Extract the (X, Y) coordinate from the center of the cell holding the provided text.  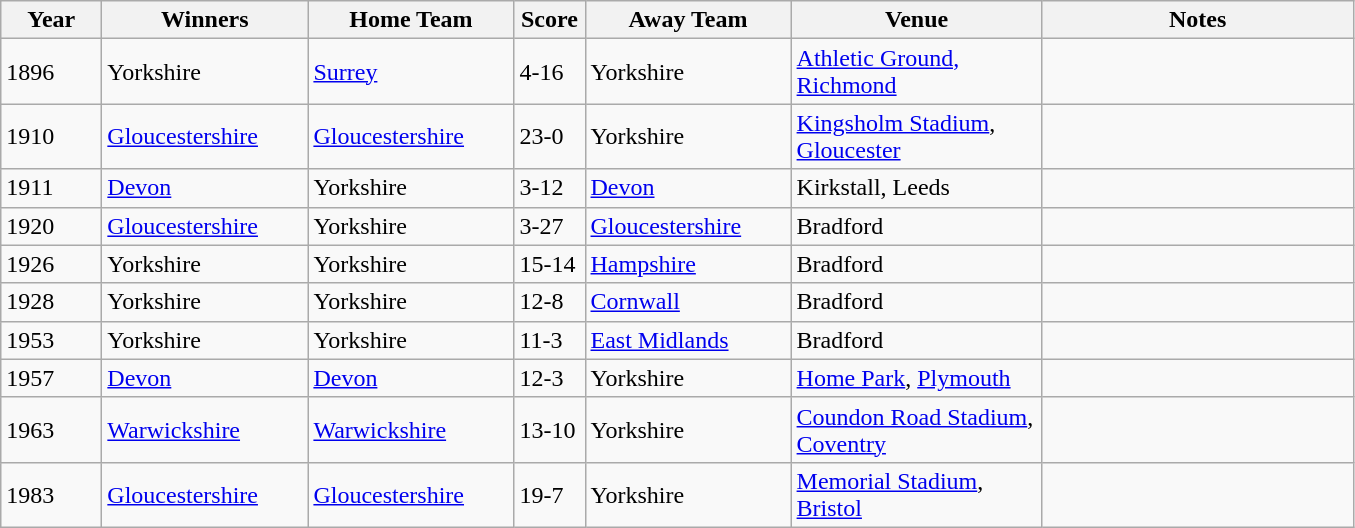
Coundon Road Stadium, Coventry (916, 430)
23-0 (550, 136)
East Midlands (688, 340)
Away Team (688, 20)
15-14 (550, 264)
1957 (52, 378)
1920 (52, 226)
Year (52, 20)
12-3 (550, 378)
Athletic Ground, Richmond (916, 72)
1896 (52, 72)
13-10 (550, 430)
Home Team (411, 20)
Score (550, 20)
4-16 (550, 72)
3-27 (550, 226)
1963 (52, 430)
1926 (52, 264)
Winners (205, 20)
12-8 (550, 302)
1910 (52, 136)
1911 (52, 188)
Kingsholm Stadium, Gloucester (916, 136)
Surrey (411, 72)
Venue (916, 20)
Memorial Stadium, Bristol (916, 494)
11-3 (550, 340)
Home Park, Plymouth (916, 378)
3-12 (550, 188)
1953 (52, 340)
1983 (52, 494)
1928 (52, 302)
19-7 (550, 494)
Notes (1198, 20)
Cornwall (688, 302)
Hampshire (688, 264)
Kirkstall, Leeds (916, 188)
